Search for the cell housing the specified text and yield its (x, y) center coordinate. 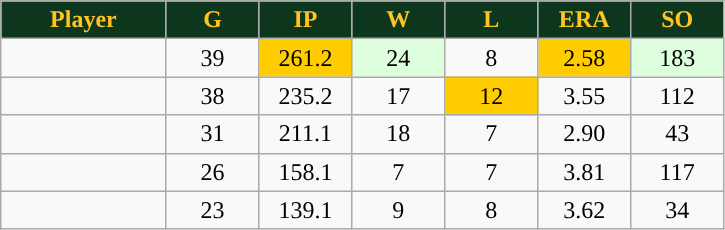
235.2 (306, 96)
3.55 (584, 96)
183 (678, 58)
3.62 (584, 210)
117 (678, 172)
112 (678, 96)
ERA (584, 20)
43 (678, 134)
23 (212, 210)
261.2 (306, 58)
26 (212, 172)
39 (212, 58)
34 (678, 210)
G (212, 20)
31 (212, 134)
IP (306, 20)
2.58 (584, 58)
9 (398, 210)
W (398, 20)
211.1 (306, 134)
12 (492, 96)
3.81 (584, 172)
SO (678, 20)
18 (398, 134)
Player (84, 20)
2.90 (584, 134)
L (492, 20)
17 (398, 96)
139.1 (306, 210)
158.1 (306, 172)
24 (398, 58)
38 (212, 96)
